Capture the cell that displays the provided text and extract its (X, Y) central coordinate. 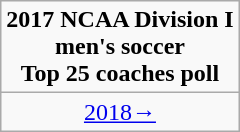
2018→ (120, 112)
2017 NCAA Division Imen's soccerTop 25 coaches poll (120, 47)
